From the cell containing the given text, extract its center point as (X, Y) coordinate. 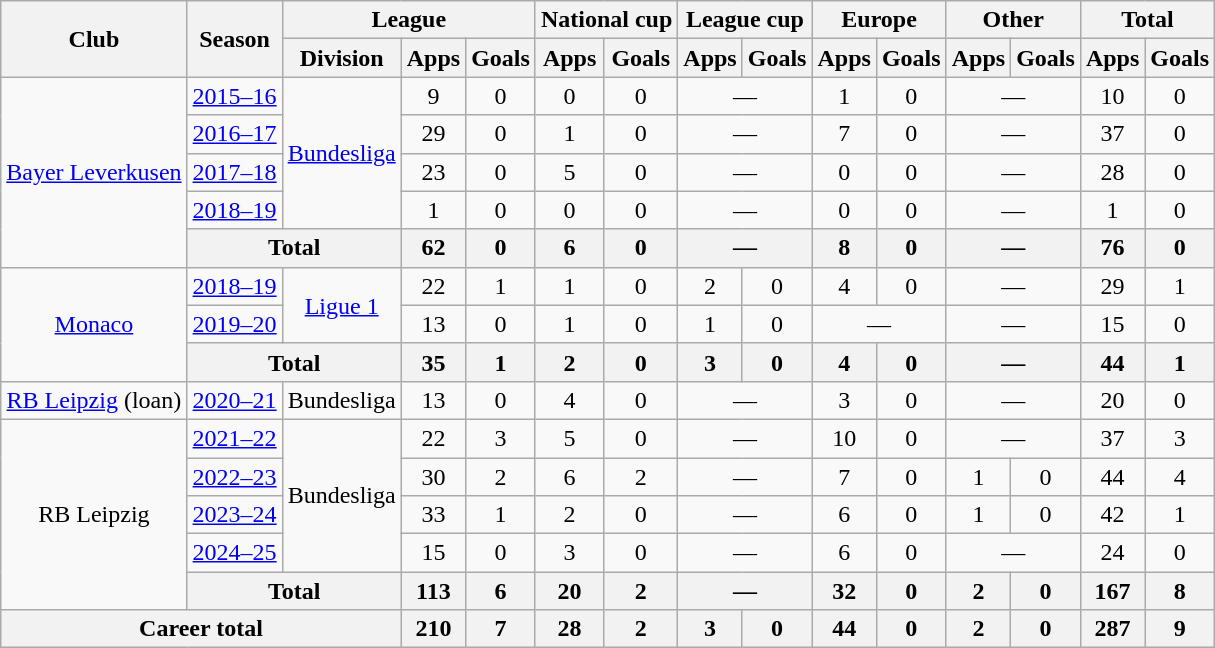
League cup (745, 20)
Monaco (94, 324)
24 (1112, 553)
2024–25 (234, 553)
2021–22 (234, 438)
2020–21 (234, 400)
167 (1112, 591)
Career total (201, 629)
35 (433, 362)
32 (844, 591)
30 (433, 477)
2015–16 (234, 96)
Club (94, 39)
2022–23 (234, 477)
Ligue 1 (342, 305)
RB Leipzig (loan) (94, 400)
113 (433, 591)
2019–20 (234, 324)
23 (433, 172)
62 (433, 248)
Season (234, 39)
Bayer Leverkusen (94, 172)
210 (433, 629)
RB Leipzig (94, 514)
National cup (606, 20)
76 (1112, 248)
2016–17 (234, 134)
League (408, 20)
Division (342, 58)
Europe (879, 20)
42 (1112, 515)
Other (1013, 20)
2017–18 (234, 172)
287 (1112, 629)
33 (433, 515)
2023–24 (234, 515)
